Return the [x, y] coordinate for the center point of the cell that contains the specified text.  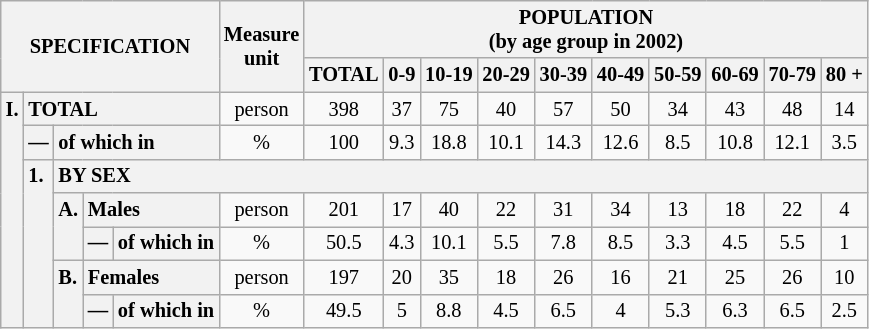
9.3 [402, 142]
3.3 [678, 243]
POPULATION (by age group in 2002) [586, 29]
398 [344, 109]
SPECIFICATION [110, 46]
10 [844, 277]
3.5 [844, 142]
1. [38, 243]
75 [448, 109]
48 [792, 109]
Measure unit [262, 46]
A. [68, 226]
Males [151, 210]
5 [402, 311]
100 [344, 142]
20 [402, 277]
60-69 [734, 75]
Females [151, 277]
201 [344, 210]
37 [402, 109]
30-39 [564, 75]
21 [678, 277]
4.3 [402, 243]
16 [620, 277]
50 [620, 109]
6.3 [734, 311]
8.8 [448, 311]
0-9 [402, 75]
35 [448, 277]
2.5 [844, 311]
7.8 [564, 243]
14.3 [564, 142]
18.8 [448, 142]
I. [12, 210]
13 [678, 210]
10-19 [448, 75]
1 [844, 243]
17 [402, 210]
50-59 [678, 75]
70-79 [792, 75]
57 [564, 109]
5.3 [678, 311]
50.5 [344, 243]
14 [844, 109]
31 [564, 210]
25 [734, 277]
BY SEX [461, 176]
12.1 [792, 142]
12.6 [620, 142]
80 + [844, 75]
197 [344, 277]
10.8 [734, 142]
B. [68, 294]
43 [734, 109]
49.5 [344, 311]
20-29 [506, 75]
40-49 [620, 75]
